Find where the given text appears and provide that cell's center as [x, y] coordinate. 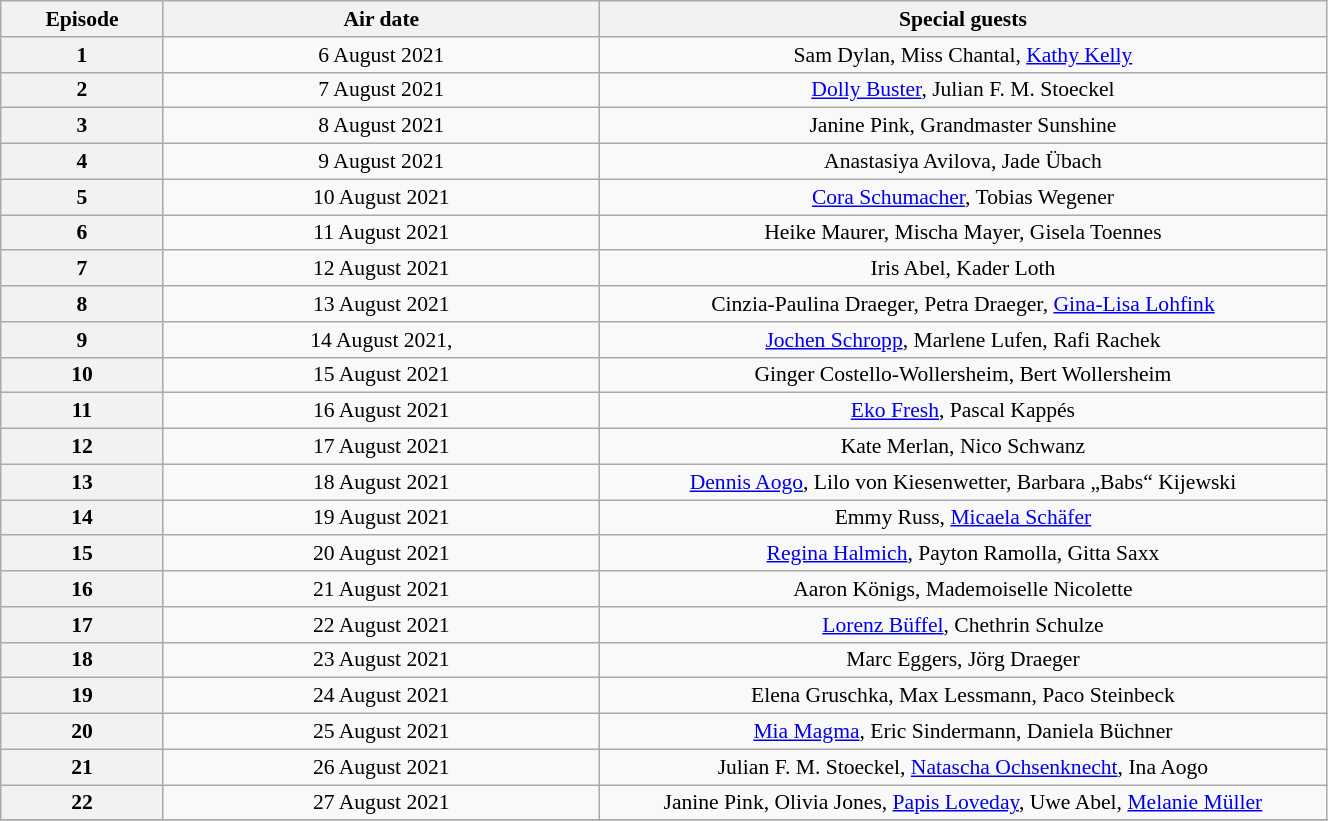
2 [82, 90]
Janine Pink, Grandmaster Sunshine [962, 126]
10 August 2021 [381, 197]
21 [82, 767]
Aaron Königs, Mademoiselle Nicolette [962, 589]
7 August 2021 [381, 90]
Jochen Schropp, Marlene Lufen, Rafi Rachek [962, 340]
Anastasiya Avilova, Jade Übach [962, 162]
Julian F. M. Stoeckel, Natascha Ochsenknecht, Ina Aogo [962, 767]
15 [82, 554]
9 August 2021 [381, 162]
17 August 2021 [381, 447]
12 August 2021 [381, 269]
14 [82, 518]
13 [82, 482]
20 August 2021 [381, 554]
Air date [381, 19]
19 [82, 696]
16 August 2021 [381, 411]
Sam Dylan, Miss Chantal, Kathy Kelly [962, 55]
17 [82, 625]
Regina Halmich, Payton Ramolla, Gitta Saxx [962, 554]
Heike Maurer, Mischa Mayer, Gisela Toennes [962, 233]
5 [82, 197]
Iris Abel, Kader Loth [962, 269]
13 August 2021 [381, 304]
Dolly Buster, Julian F. M. Stoeckel [962, 90]
Eko Fresh, Pascal Kappés [962, 411]
15 August 2021 [381, 375]
20 [82, 732]
Lorenz Büffel, Chethrin Schulze [962, 625]
22 [82, 803]
18 August 2021 [381, 482]
6 [82, 233]
6 August 2021 [381, 55]
Episode [82, 19]
16 [82, 589]
23 August 2021 [381, 660]
14 August 2021, [381, 340]
10 [82, 375]
7 [82, 269]
Cinzia-Paulina Draeger, Petra Draeger, Gina-Lisa Lohfink [962, 304]
26 August 2021 [381, 767]
22 August 2021 [381, 625]
27 August 2021 [381, 803]
19 August 2021 [381, 518]
4 [82, 162]
Cora Schumacher, Tobias Wegener [962, 197]
Dennis Aogo, Lilo von Kiesenwetter, Barbara „Babs“ Kijewski [962, 482]
11 August 2021 [381, 233]
11 [82, 411]
Marc Eggers, Jörg Draeger [962, 660]
Ginger Costello-Wollersheim, Bert Wollersheim [962, 375]
12 [82, 447]
Janine Pink, Olivia Jones, Papis Loveday, Uwe Abel, Melanie Müller [962, 803]
24 August 2021 [381, 696]
Mia Magma, Eric Sindermann, Daniela Büchner [962, 732]
Elena Gruschka, Max Lessmann, Paco Steinbeck [962, 696]
9 [82, 340]
25 August 2021 [381, 732]
Kate Merlan, Nico Schwanz [962, 447]
1 [82, 55]
3 [82, 126]
8 [82, 304]
Emmy Russ, Micaela Schäfer [962, 518]
Special guests [962, 19]
21 August 2021 [381, 589]
18 [82, 660]
8 August 2021 [381, 126]
